For the text-containing cell, return its midpoint in (X, Y) coordinate format. 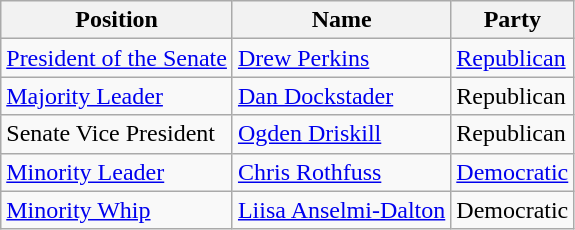
Minority Whip (117, 210)
Liisa Anselmi-Dalton (341, 210)
Senate Vice President (117, 134)
Majority Leader (117, 96)
Drew Perkins (341, 58)
Party (512, 20)
Dan Dockstader (341, 96)
Chris Rothfuss (341, 172)
Ogden Driskill (341, 134)
President of the Senate (117, 58)
Name (341, 20)
Minority Leader (117, 172)
Position (117, 20)
